Identify which cell holds the provided text, then report its [x, y] central coordinate. 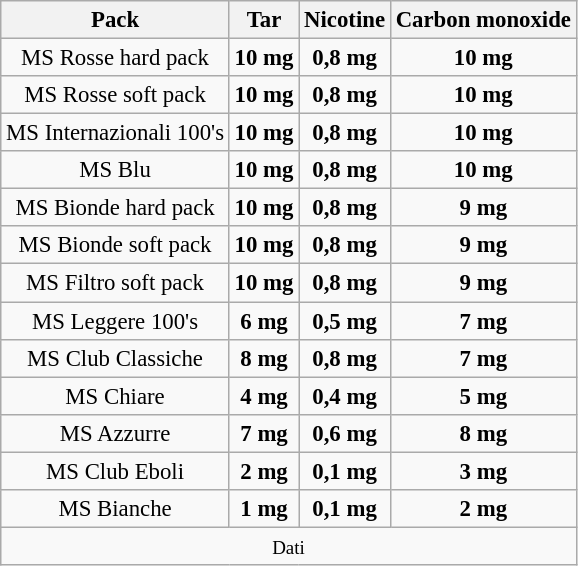
3 mg [483, 471]
Nicotine [345, 20]
MS Rosse hard pack [116, 58]
MS Leggere 100's [116, 321]
MS Chiare [116, 396]
MS Club Eboli [116, 471]
MS Club Classiche [116, 358]
MS Internazionali 100's [116, 133]
Dati [289, 546]
0,4 mg [345, 396]
Tar [264, 20]
Carbon monoxide [483, 20]
0,5 mg [345, 321]
MS Bionde soft pack [116, 245]
MS Filtro soft pack [116, 283]
0,6 mg [345, 433]
Pack [116, 20]
MS Bianche [116, 509]
5 mg [483, 396]
MS Bionde hard pack [116, 208]
MS Rosse soft pack [116, 95]
4 mg [264, 396]
MS Blu [116, 170]
1 mg [264, 509]
6 mg [264, 321]
MS Azzurre [116, 433]
